Search for the cell housing the specified text and yield its (X, Y) center coordinate. 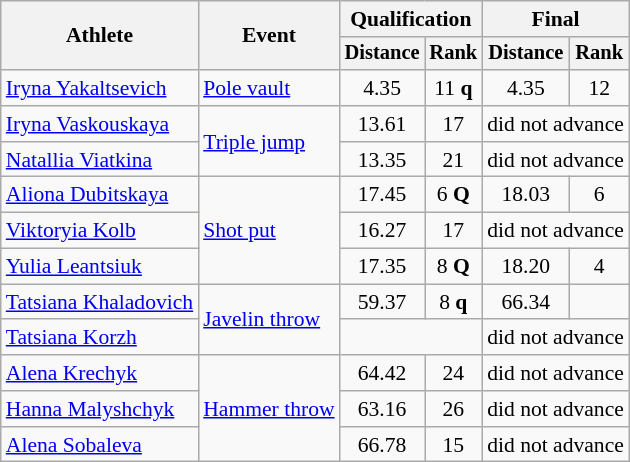
12 (600, 88)
Triple jump (268, 142)
Viktoryia Kolb (100, 231)
Event (268, 36)
64.42 (382, 373)
16.27 (382, 231)
18.20 (526, 267)
Iryna Yakaltsevich (100, 88)
Pole vault (268, 88)
Qualification (411, 19)
18.03 (526, 195)
26 (453, 409)
Tatsiana Khaladovich (100, 302)
24 (453, 373)
Final (556, 19)
Iryna Vaskouskaya (100, 124)
Natallia Viatkina (100, 160)
Tatsiana Korzh (100, 338)
Shot put (268, 230)
Yulia Leantsiuk (100, 267)
17.35 (382, 267)
66.34 (526, 302)
Hammer throw (268, 408)
63.16 (382, 409)
17.45 (382, 195)
13.61 (382, 124)
6 Q (453, 195)
6 (600, 195)
Aliona Dubitskaya (100, 195)
4 (600, 267)
8 q (453, 302)
59.37 (382, 302)
11 q (453, 88)
Javelin throw (268, 320)
Alena Krechyk (100, 373)
Athlete (100, 36)
8 Q (453, 267)
Hanna Malyshchyk (100, 409)
13.35 (382, 160)
21 (453, 160)
